Provide the (x, y) coordinate of the cell's center where the given text is located.  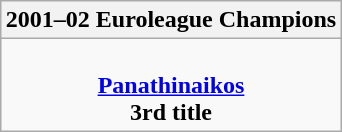
2001–02 Euroleague Champions (170, 20)
Panathinaikos 3rd title (170, 85)
